Identify which cell holds the provided text, then report its [X, Y] central coordinate. 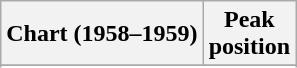
Peak position [249, 34]
Chart (1958–1959) [102, 34]
